Return [x, y] of the center of cell containing provided text 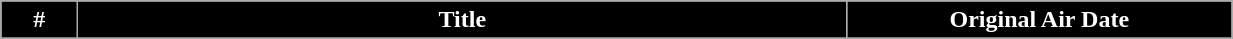
# [40, 20]
Original Air Date [1040, 20]
Title [462, 20]
